For the text-containing cell, return its midpoint in (x, y) coordinate format. 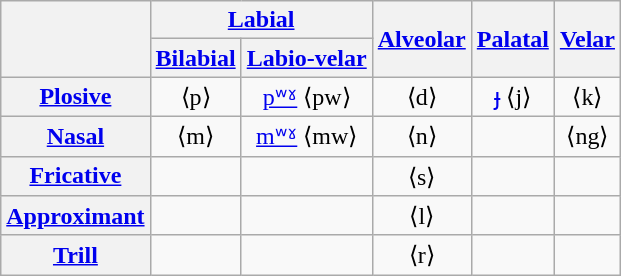
⟨r⟩ (422, 255)
Labial (261, 20)
⟨n⟩ (422, 136)
Alveolar (422, 39)
ɟ ⟨j⟩ (512, 97)
Palatal (512, 39)
⟨k⟩ (587, 97)
⟨d⟩ (422, 97)
Trill (76, 255)
⟨s⟩ (422, 176)
Plosive (76, 97)
Labio-velar (306, 58)
⟨l⟩ (422, 216)
Nasal (76, 136)
Velar (587, 39)
mʷˠ ⟨mw⟩ (306, 136)
⟨m⟩ (196, 136)
⟨ng⟩ (587, 136)
⟨p⟩ (196, 97)
Fricative (76, 176)
pʷˠ ⟨pw⟩ (306, 97)
Bilabial (196, 58)
Approximant (76, 216)
